Detect which cell encompasses the target text, then output its (X, Y) center coordinate. 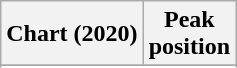
Chart (2020) (72, 34)
Peakposition (189, 34)
